From the cell containing the given text, extract its center point as (X, Y) coordinate. 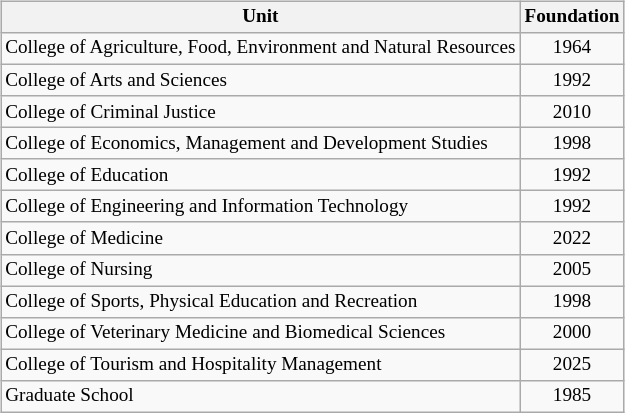
College of Engineering and Information Technology (260, 207)
Unit (260, 17)
2000 (572, 333)
College of Sports, Physical Education and Recreation (260, 302)
2005 (572, 270)
College of Education (260, 175)
Graduate School (260, 397)
1964 (572, 49)
College of Veterinary Medicine and Biomedical Sciences (260, 333)
1985 (572, 397)
College of Tourism and Hospitality Management (260, 365)
2022 (572, 238)
2025 (572, 365)
College of Medicine (260, 238)
College of Criminal Justice (260, 112)
College of Nursing (260, 270)
College of Agriculture, Food, Environment and Natural Resources (260, 49)
College of Arts and Sciences (260, 80)
2010 (572, 112)
Foundation (572, 17)
College of Economics, Management and Development Studies (260, 144)
